From the cell containing the given text, extract its center point as (x, y) coordinate. 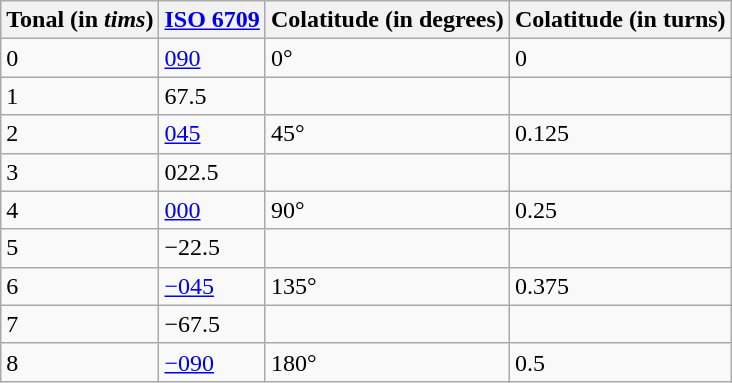
−045 (212, 286)
1 (80, 96)
2 (80, 134)
0.25 (620, 210)
8 (80, 362)
0° (387, 58)
6 (80, 286)
45° (387, 134)
Colatitude (in turns) (620, 20)
−090 (212, 362)
67.5 (212, 96)
0.5 (620, 362)
0.375 (620, 286)
90° (387, 210)
022.5 (212, 172)
0.125 (620, 134)
4 (80, 210)
000 (212, 210)
7 (80, 324)
ISO 6709 (212, 20)
180° (387, 362)
3 (80, 172)
090 (212, 58)
135° (387, 286)
Tonal (in tims) (80, 20)
−67.5 (212, 324)
−22.5 (212, 248)
Colatitude (in degrees) (387, 20)
5 (80, 248)
045 (212, 134)
